Identify which cell holds the provided text, then report its (x, y) central coordinate. 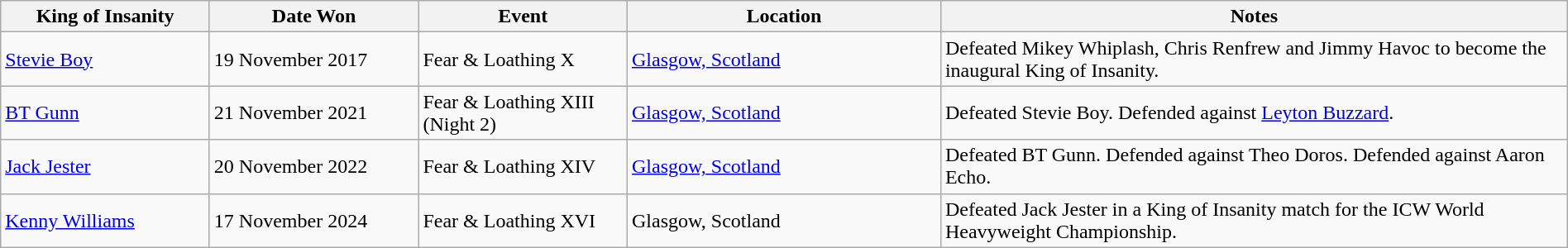
Kenny Williams (106, 220)
Defeated Mikey Whiplash, Chris Renfrew and Jimmy Havoc to become the inaugural King of Insanity. (1254, 60)
Fear & Loathing XVI (523, 220)
Fear & Loathing X (523, 60)
Location (784, 17)
BT Gunn (106, 112)
20 November 2022 (314, 167)
Jack Jester (106, 167)
19 November 2017 (314, 60)
Notes (1254, 17)
Event (523, 17)
Fear & Loathing XIII (Night 2) (523, 112)
Defeated BT Gunn. Defended against Theo Doros. Defended against Aaron Echo. (1254, 167)
Date Won (314, 17)
Defeated Jack Jester in a King of Insanity match for the ICW World Heavyweight Championship. (1254, 220)
Defeated Stevie Boy. Defended against Leyton Buzzard. (1254, 112)
King of Insanity (106, 17)
Stevie Boy (106, 60)
21 November 2021 (314, 112)
Fear & Loathing XIV (523, 167)
17 November 2024 (314, 220)
